Search for the cell housing the specified text and yield its [X, Y] center coordinate. 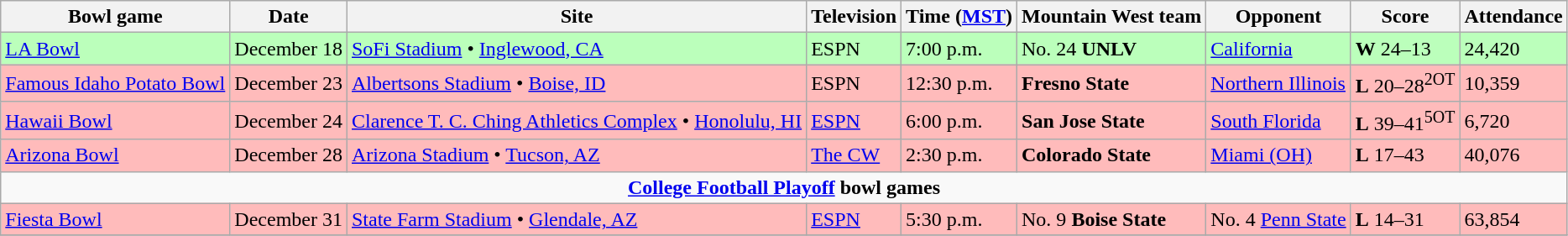
6:00 p.m. [959, 121]
12:30 p.m. [959, 84]
24,420 [1513, 49]
5:30 p.m. [959, 219]
Arizona Bowl [116, 155]
L 14–31 [1405, 219]
Mountain West team [1111, 17]
College Football Playoff bowl games [784, 187]
LA Bowl [116, 49]
Opponent [1278, 17]
L 17–43 [1405, 155]
December 18 [289, 49]
Fiesta Bowl [116, 219]
6,720 [1513, 121]
Albertsons Stadium • Boise, ID [576, 84]
Arizona Stadium • Tucson, AZ [576, 155]
No. 24 UNLV [1111, 49]
December 31 [289, 219]
Fresno State [1111, 84]
Colorado State [1111, 155]
California [1278, 49]
Clarence T. C. Ching Athletics Complex • Honolulu, HI [576, 121]
W 24–13 [1405, 49]
No. 4 Penn State [1278, 219]
Northern Illinois [1278, 84]
10,359 [1513, 84]
Date [289, 17]
SoFi Stadium • Inglewood, CA [576, 49]
December 28 [289, 155]
Attendance [1513, 17]
State Farm Stadium • Glendale, AZ [576, 219]
South Florida [1278, 121]
Television [855, 17]
Site [576, 17]
2:30 p.m. [959, 155]
No. 9 Boise State [1111, 219]
San Jose State [1111, 121]
7:00 p.m. [959, 49]
63,854 [1513, 219]
Bowl game [116, 17]
The CW [855, 155]
40,076 [1513, 155]
Time (MST) [959, 17]
December 23 [289, 84]
Hawaii Bowl [116, 121]
L 39–415OT [1405, 121]
Miami (OH) [1278, 155]
Score [1405, 17]
L 20–282OT [1405, 84]
December 24 [289, 121]
Famous Idaho Potato Bowl [116, 84]
